Identify which cell holds the provided text, then report its [X, Y] central coordinate. 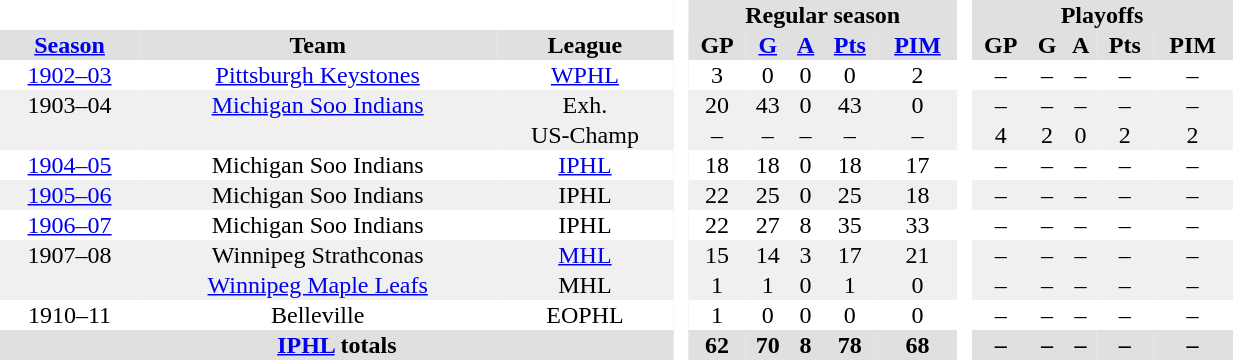
League [584, 45]
1905–06 [70, 195]
78 [850, 345]
27 [768, 225]
Winnipeg Maple Leafs [318, 285]
14 [768, 255]
WPHL [584, 75]
1902–03 [70, 75]
Team [318, 45]
1904–05 [70, 165]
Winnipeg Strathconas [318, 255]
1910–11 [70, 315]
Exh. [584, 105]
US-Champ [584, 135]
Pittsburgh Keystones [318, 75]
70 [768, 345]
Regular season [822, 15]
35 [850, 225]
33 [918, 225]
68 [918, 345]
1903–04 [70, 105]
IPHL totals [337, 345]
62 [717, 345]
4 [1001, 135]
21 [918, 255]
20 [717, 105]
Belleville [318, 315]
1906–07 [70, 225]
1907–08 [70, 255]
EOPHL [584, 315]
Season [70, 45]
15 [717, 255]
Playoffs [1102, 15]
